Scan for the cell matching the given text and deliver its [x, y] coordinate at center. 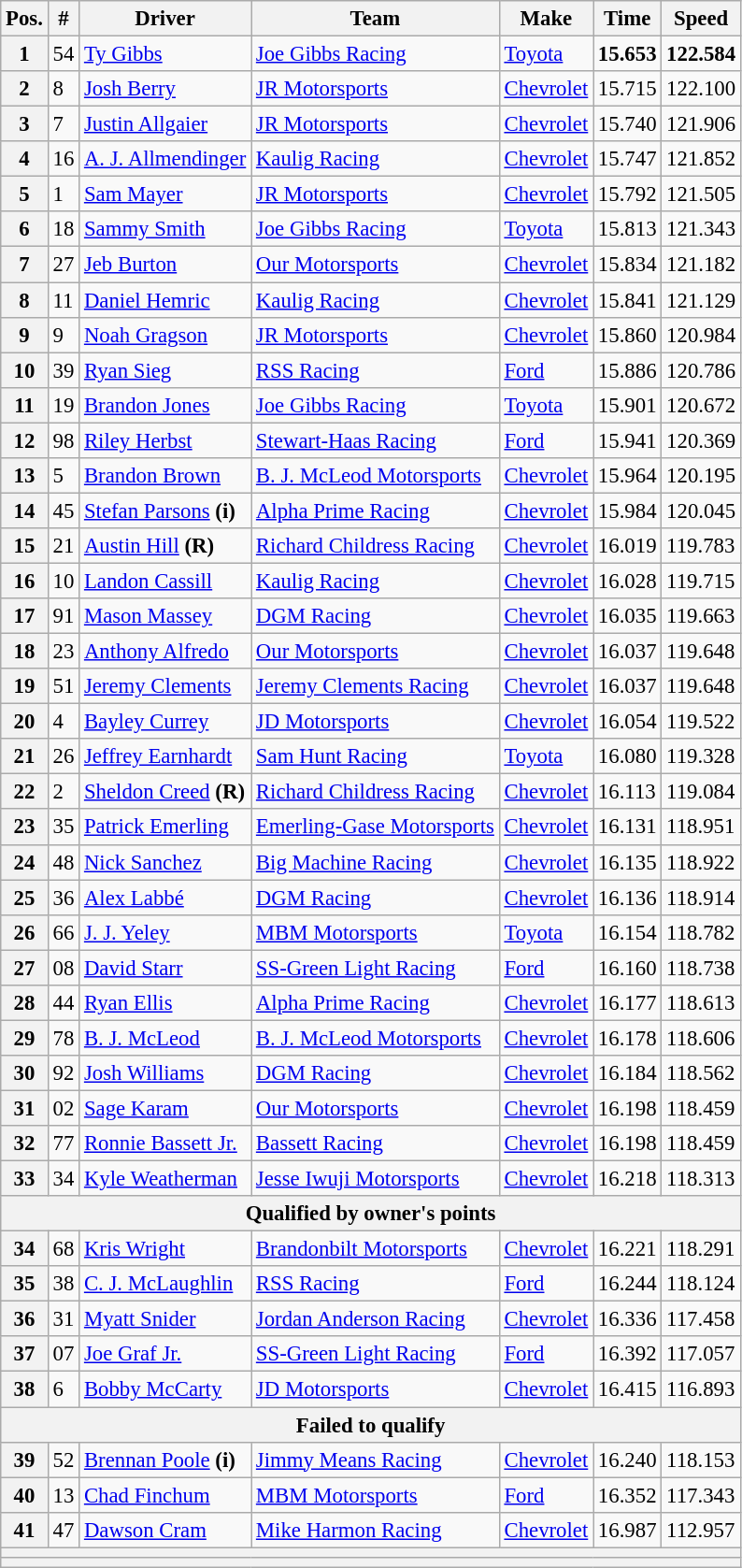
Team [376, 19]
07 [64, 1355]
119.084 [701, 792]
# [64, 19]
16.218 [628, 1179]
118.782 [701, 932]
118.738 [701, 968]
Justin Allgaier [165, 124]
Brandon Brown [165, 476]
120.195 [701, 476]
16.244 [628, 1284]
Riley Herbst [165, 440]
Bayley Currey [165, 722]
Landon Cassill [165, 581]
120.045 [701, 511]
14 [24, 511]
121.505 [701, 194]
119.522 [701, 722]
77 [64, 1144]
15.941 [628, 440]
Josh Berry [165, 89]
Josh Williams [165, 1073]
Dawson Cram [165, 1530]
Time [628, 19]
Sam Hunt Racing [376, 756]
Bobby McCarty [165, 1389]
16.080 [628, 756]
119.715 [701, 581]
Pos. [24, 19]
Ryan Sieg [165, 370]
20 [24, 722]
C. J. McLaughlin [165, 1284]
Alex Labbé [165, 898]
122.584 [701, 54]
08 [64, 968]
54 [64, 54]
Failed to qualify [371, 1425]
16.131 [628, 827]
Noah Gragson [165, 335]
33 [24, 1179]
16.392 [628, 1355]
16.221 [628, 1249]
15.984 [628, 511]
120.369 [701, 440]
Speed [701, 19]
Daniel Hemric [165, 300]
120.672 [701, 405]
Jimmy Means Racing [376, 1460]
16.113 [628, 792]
Emerling-Gase Motorsports [376, 827]
121.182 [701, 265]
24 [24, 862]
Ronnie Bassett Jr. [165, 1144]
16.178 [628, 1038]
A. J. Allmendinger [165, 159]
Mike Harmon Racing [376, 1530]
118.922 [701, 862]
16.987 [628, 1530]
Ty Gibbs [165, 54]
116.893 [701, 1389]
16.352 [628, 1495]
16.054 [628, 722]
48 [64, 862]
02 [64, 1108]
Ryan Ellis [165, 1003]
44 [64, 1003]
Patrick Emerling [165, 827]
3 [24, 124]
Bassett Racing [376, 1144]
92 [64, 1073]
118.124 [701, 1284]
16.154 [628, 932]
119.328 [701, 756]
Sammy Smith [165, 229]
15.964 [628, 476]
15.792 [628, 194]
118.291 [701, 1249]
121.906 [701, 124]
17 [24, 616]
Jesse Iwuji Motorsports [376, 1179]
15.834 [628, 265]
Jordan Anderson Racing [376, 1319]
Myatt Snider [165, 1319]
118.606 [701, 1038]
66 [64, 932]
16.160 [628, 968]
117.458 [701, 1319]
120.786 [701, 370]
Brandon Jones [165, 405]
122.100 [701, 89]
15.813 [628, 229]
Stewart-Haas Racing [376, 440]
15.740 [628, 124]
16.136 [628, 898]
22 [24, 792]
Jeremy Clements Racing [376, 686]
112.957 [701, 1530]
Chad Finchum [165, 1495]
29 [24, 1038]
Kyle Weatherman [165, 1179]
16.184 [628, 1073]
Big Machine Racing [376, 862]
47 [64, 1530]
Brennan Poole (i) [165, 1460]
J. J. Yeley [165, 932]
119.783 [701, 546]
16.240 [628, 1460]
David Starr [165, 968]
16.135 [628, 862]
12 [24, 440]
Mason Massey [165, 616]
Qualified by owner's points [371, 1214]
118.613 [701, 1003]
41 [24, 1530]
91 [64, 616]
32 [24, 1144]
28 [24, 1003]
117.343 [701, 1495]
118.562 [701, 1073]
120.984 [701, 335]
117.057 [701, 1355]
Sam Mayer [165, 194]
Driver [165, 19]
15.886 [628, 370]
40 [24, 1495]
68 [64, 1249]
45 [64, 511]
30 [24, 1073]
121.852 [701, 159]
Sheldon Creed (R) [165, 792]
Joe Graf Jr. [165, 1355]
121.343 [701, 229]
Jeffrey Earnhardt [165, 756]
15.901 [628, 405]
Brandonbilt Motorsports [376, 1249]
15.841 [628, 300]
Sage Karam [165, 1108]
118.951 [701, 827]
16.035 [628, 616]
Kris Wright [165, 1249]
Jeremy Clements [165, 686]
52 [64, 1460]
15.715 [628, 89]
Nick Sanchez [165, 862]
121.129 [701, 300]
118.313 [701, 1179]
37 [24, 1355]
B. J. McLeod [165, 1038]
25 [24, 898]
118.153 [701, 1460]
15.860 [628, 335]
51 [64, 686]
Make [546, 19]
16.177 [628, 1003]
16.019 [628, 546]
16.415 [628, 1389]
Anthony Alfredo [165, 652]
15.653 [628, 54]
Jeb Burton [165, 265]
16.028 [628, 581]
98 [64, 440]
78 [64, 1038]
16.336 [628, 1319]
Austin Hill (R) [165, 546]
Stefan Parsons (i) [165, 511]
15 [24, 546]
15.747 [628, 159]
118.914 [701, 898]
119.663 [701, 616]
